From the cell containing the given text, extract its center point as (X, Y) coordinate. 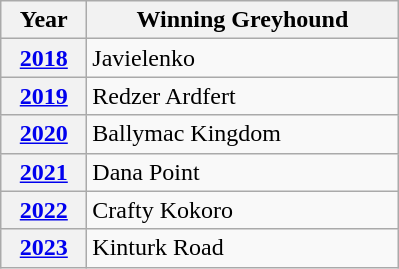
2019 (44, 96)
Crafty Kokoro (242, 210)
Javielenko (242, 58)
2021 (44, 172)
Ballymac Kingdom (242, 134)
Redzer Ardfert (242, 96)
Kinturk Road (242, 248)
Winning Greyhound (242, 20)
2023 (44, 248)
2020 (44, 134)
Year (44, 20)
2022 (44, 210)
Dana Point (242, 172)
2018 (44, 58)
